Search for the cell housing the specified text and yield its [X, Y] center coordinate. 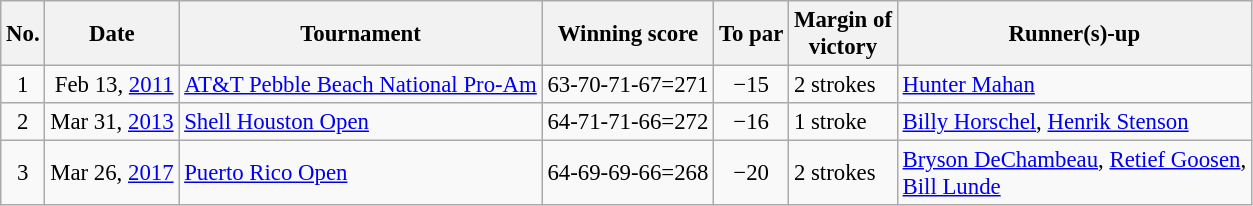
Bryson DeChambeau, Retief Goosen, Bill Lunde [1074, 174]
64-71-71-66=272 [628, 122]
To par [752, 34]
Tournament [360, 34]
Shell Houston Open [360, 122]
2 [23, 122]
Hunter Mahan [1074, 85]
Mar 31, 2013 [112, 122]
−15 [752, 85]
Billy Horschel, Henrik Stenson [1074, 122]
Winning score [628, 34]
Margin ofvictory [844, 34]
3 [23, 174]
1 stroke [844, 122]
64-69-69-66=268 [628, 174]
Mar 26, 2017 [112, 174]
No. [23, 34]
Puerto Rico Open [360, 174]
−16 [752, 122]
−20 [752, 174]
Date [112, 34]
Feb 13, 2011 [112, 85]
AT&T Pebble Beach National Pro-Am [360, 85]
63-70-71-67=271 [628, 85]
1 [23, 85]
Runner(s)-up [1074, 34]
